Return the [x, y] coordinate for the center point of the cell that contains the specified text.  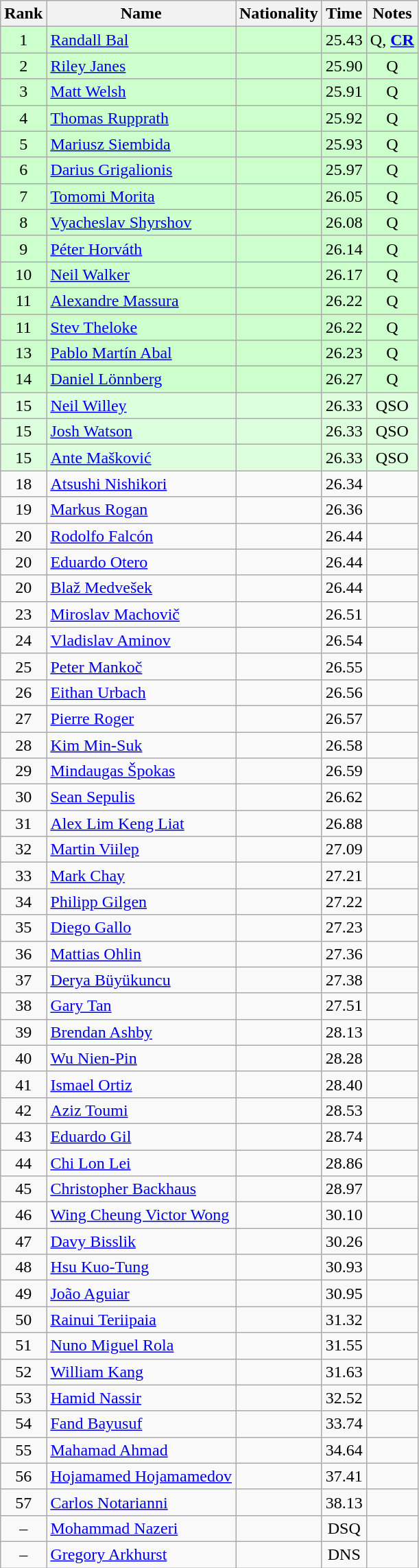
DSQ [344, 1528]
Thomas Rupprath [141, 118]
41 [23, 1084]
27.21 [344, 876]
Randall Bal [141, 40]
25.90 [344, 66]
Nationality [279, 14]
Ismael Ortiz [141, 1084]
49 [23, 1294]
28.53 [344, 1110]
6 [23, 170]
43 [23, 1136]
28.13 [344, 1032]
52 [23, 1372]
38.13 [344, 1502]
53 [23, 1398]
33 [23, 876]
3 [23, 92]
Aziz Toumi [141, 1110]
Mohammad Nazeri [141, 1528]
Daniel Lönnberg [141, 379]
34.64 [344, 1450]
Vyacheslav Shyrshov [141, 222]
Eduardo Otero [141, 562]
Ante Mašković [141, 458]
28.40 [344, 1084]
Brendan Ashby [141, 1032]
50 [23, 1320]
18 [23, 484]
57 [23, 1502]
27.22 [344, 902]
Eithan Urbach [141, 692]
Carlos Notarianni [141, 1502]
4 [23, 118]
Josh Watson [141, 432]
26.54 [344, 640]
13 [23, 353]
1 [23, 40]
31.55 [344, 1346]
Pablo Martín Abal [141, 353]
26.36 [344, 510]
38 [23, 1006]
Notes [392, 14]
47 [23, 1241]
42 [23, 1110]
Diego Gallo [141, 928]
Péter Horváth [141, 248]
5 [23, 144]
30.26 [344, 1241]
26.59 [344, 771]
Mark Chay [141, 876]
26 [23, 692]
Sean Sepulis [141, 797]
Hsu Kuo-Tung [141, 1267]
29 [23, 771]
Rank [23, 14]
30.10 [344, 1215]
33.74 [344, 1424]
Nuno Miguel Rola [141, 1346]
Rainui Teriipaia [141, 1320]
25.91 [344, 92]
30.95 [344, 1294]
28.86 [344, 1163]
25 [23, 666]
Stev Theloke [141, 327]
27.09 [344, 850]
Alex Lim Keng Liat [141, 823]
Martin Viilep [141, 850]
Hamid Nassir [141, 1398]
Derya Büyükuncu [141, 980]
25.97 [344, 170]
26.27 [344, 379]
Atsushi Nishikori [141, 484]
48 [23, 1267]
37 [23, 980]
25.92 [344, 118]
Mariusz Siembida [141, 144]
35 [23, 928]
Alexandre Massura [141, 301]
31.32 [344, 1320]
Peter Mankoč [141, 666]
Gary Tan [141, 1006]
56 [23, 1476]
14 [23, 379]
Q, CR [392, 40]
Vladislav Aminov [141, 640]
27.38 [344, 980]
27.36 [344, 954]
28.97 [344, 1189]
Markus Rogan [141, 510]
Miroslav Machovič [141, 614]
DNS [344, 1554]
Mahamad Ahmad [141, 1450]
2 [23, 66]
Davy Bisslik [141, 1241]
28.74 [344, 1136]
51 [23, 1346]
26.88 [344, 823]
26.56 [344, 692]
46 [23, 1215]
25.93 [344, 144]
Pierre Roger [141, 718]
Gregory Arkhurst [141, 1554]
24 [23, 640]
Wing Cheung Victor Wong [141, 1215]
31 [23, 823]
Name [141, 14]
Mattias Ohlin [141, 954]
26.57 [344, 718]
28.28 [344, 1058]
34 [23, 902]
26.14 [344, 248]
26.62 [344, 797]
10 [23, 274]
36 [23, 954]
26.17 [344, 274]
William Kang [141, 1372]
23 [23, 614]
25.43 [344, 40]
30.93 [344, 1267]
31.63 [344, 1372]
Rodolfo Falcón [141, 536]
Mindaugas Špokas [141, 771]
32 [23, 850]
26.08 [344, 222]
26.05 [344, 196]
27 [23, 718]
44 [23, 1163]
Eduardo Gil [141, 1136]
Wu Nien-Pin [141, 1058]
55 [23, 1450]
Time [344, 14]
30 [23, 797]
Fand Bayusuf [141, 1424]
19 [23, 510]
Christopher Backhaus [141, 1189]
26.23 [344, 353]
39 [23, 1032]
45 [23, 1189]
54 [23, 1424]
32.52 [344, 1398]
Philipp Gilgen [141, 902]
9 [23, 248]
Matt Welsh [141, 92]
37.41 [344, 1476]
27.23 [344, 928]
Neil Willey [141, 406]
Tomomi Morita [141, 196]
Neil Walker [141, 274]
Darius Grigalionis [141, 170]
26.58 [344, 745]
Kim Min-Suk [141, 745]
Chi Lon Lei [141, 1163]
Riley Janes [141, 66]
8 [23, 222]
Blaž Medvešek [141, 588]
Hojamamed Hojamamedov [141, 1476]
26.55 [344, 666]
7 [23, 196]
28 [23, 745]
João Aguiar [141, 1294]
27.51 [344, 1006]
40 [23, 1058]
26.34 [344, 484]
26.51 [344, 614]
